Output the [X, Y] coordinate of the center of the cell containing the given text.  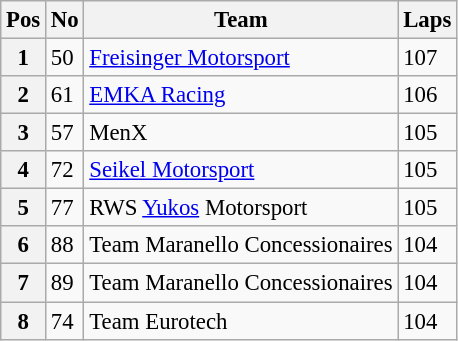
89 [65, 283]
Seikel Motorsport [241, 170]
Laps [428, 20]
61 [65, 95]
Pos [24, 20]
2 [24, 95]
57 [65, 133]
8 [24, 321]
77 [65, 208]
Team Eurotech [241, 321]
6 [24, 245]
4 [24, 170]
MenX [241, 133]
50 [65, 58]
RWS Yukos Motorsport [241, 208]
Freisinger Motorsport [241, 58]
88 [65, 245]
EMKA Racing [241, 95]
72 [65, 170]
No [65, 20]
1 [24, 58]
107 [428, 58]
3 [24, 133]
Team [241, 20]
5 [24, 208]
74 [65, 321]
7 [24, 283]
106 [428, 95]
